For the text-containing cell, return its midpoint in (X, Y) coordinate format. 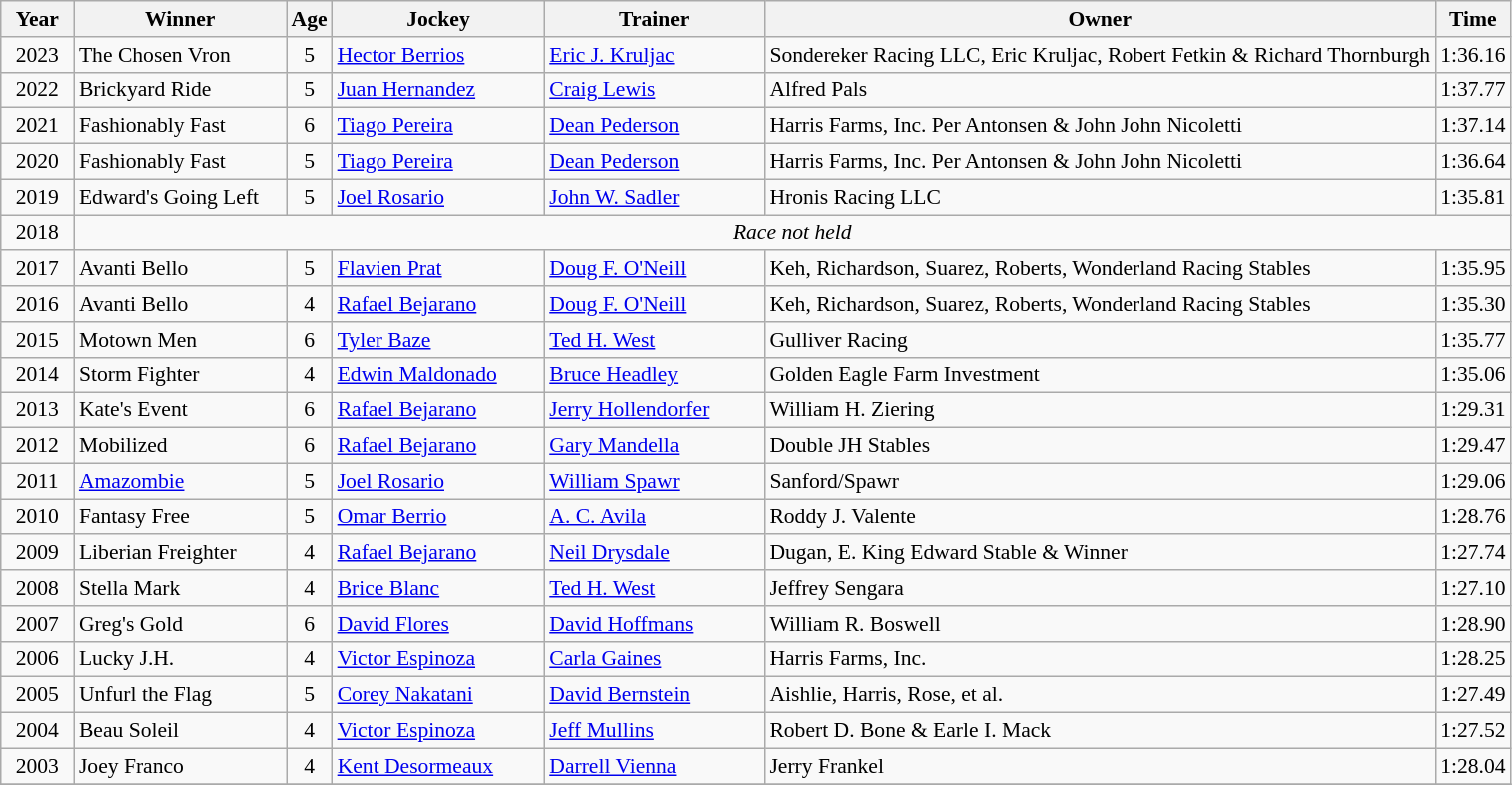
2023 (38, 55)
1:35.95 (1472, 269)
Stella Mark (180, 588)
Robert D. Bone & Earle I. Mack (1100, 731)
2020 (38, 162)
Golden Eagle Farm Investment (1100, 375)
Year (38, 19)
Trainer (654, 19)
Jeff Mullins (654, 731)
1:29.06 (1472, 481)
Eric J. Kruljac (654, 55)
Harris Farms, Inc. (1100, 659)
Aishlie, Harris, Rose, et al. (1100, 695)
1:28.76 (1472, 517)
David Hoffmans (654, 624)
2013 (38, 410)
2014 (38, 375)
Brickyard Ride (180, 90)
William H. Ziering (1100, 410)
Greg's Gold (180, 624)
Carla Gaines (654, 659)
1:37.77 (1472, 90)
Dugan, E. King Edward Stable & Winner (1100, 553)
Darrell Vienna (654, 766)
Edward's Going Left (180, 197)
Motown Men (180, 340)
2009 (38, 553)
Gulliver Racing (1100, 340)
Liberian Freighter (180, 553)
David Bernstein (654, 695)
Hronis Racing LLC (1100, 197)
Alfred Pals (1100, 90)
Mobilized (180, 446)
2019 (38, 197)
Jockey (439, 19)
1:35.06 (1472, 375)
2022 (38, 90)
1:35.30 (1472, 304)
Neil Drysdale (654, 553)
1:35.77 (1472, 340)
Jeffrey Sengara (1100, 588)
Hector Berrios (439, 55)
Jerry Hollendorfer (654, 410)
2006 (38, 659)
2012 (38, 446)
Winner (180, 19)
1:27.74 (1472, 553)
Sanford/Spawr (1100, 481)
Time (1472, 19)
Double JH Stables (1100, 446)
1:37.14 (1472, 126)
Age (309, 19)
Jerry Frankel (1100, 766)
1:35.81 (1472, 197)
Fantasy Free (180, 517)
Amazombie (180, 481)
Beau Soleil (180, 731)
Omar Berrio (439, 517)
Storm Fighter (180, 375)
Roddy J. Valente (1100, 517)
2018 (38, 233)
1:36.64 (1472, 162)
The Chosen Vron (180, 55)
David Flores (439, 624)
1:36.16 (1472, 55)
Bruce Headley (654, 375)
A. C. Avila (654, 517)
Edwin Maldonado (439, 375)
2017 (38, 269)
2003 (38, 766)
Corey Nakatani (439, 695)
2010 (38, 517)
John W. Sadler (654, 197)
William R. Boswell (1100, 624)
1:28.25 (1472, 659)
Kent Desormeaux (439, 766)
2011 (38, 481)
Brice Blanc (439, 588)
2007 (38, 624)
1:27.49 (1472, 695)
1:27.10 (1472, 588)
1:28.04 (1472, 766)
Unfurl the Flag (180, 695)
William Spawr (654, 481)
Flavien Prat (439, 269)
Owner (1100, 19)
Lucky J.H. (180, 659)
1:29.47 (1472, 446)
2021 (38, 126)
Race not held (793, 233)
Kate's Event (180, 410)
1:28.90 (1472, 624)
Tyler Baze (439, 340)
2016 (38, 304)
Craig Lewis (654, 90)
2004 (38, 731)
2008 (38, 588)
2005 (38, 695)
Joey Franco (180, 766)
Juan Hernandez (439, 90)
2015 (38, 340)
Gary Mandella (654, 446)
1:27.52 (1472, 731)
1:29.31 (1472, 410)
Sondereker Racing LLC, Eric Kruljac, Robert Fetkin & Richard Thornburgh (1100, 55)
